Determine the (X, Y) coordinate at the center of the cell enclosing the given text.  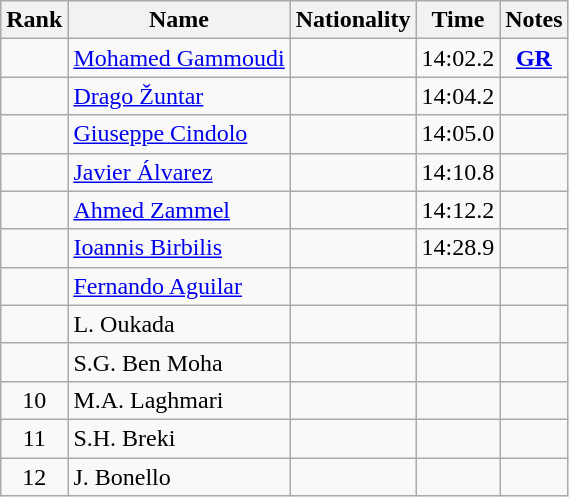
Time (458, 20)
14:04.2 (458, 96)
10 (34, 400)
GR (534, 58)
S.H. Breki (179, 438)
Giuseppe Cindolo (179, 134)
Rank (34, 20)
Name (179, 20)
14:10.8 (458, 172)
14:05.0 (458, 134)
14:02.2 (458, 58)
M.A. Laghmari (179, 400)
11 (34, 438)
14:12.2 (458, 210)
Notes (534, 20)
Nationality (353, 20)
12 (34, 477)
Drago Žuntar (179, 96)
14:28.9 (458, 248)
Fernando Aguilar (179, 286)
Mohamed Gammoudi (179, 58)
Ioannis Birbilis (179, 248)
L. Oukada (179, 324)
J. Bonello (179, 477)
Ahmed Zammel (179, 210)
S.G. Ben Moha (179, 362)
Javier Álvarez (179, 172)
